Output the [X, Y] coordinate of the center of the cell containing the given text.  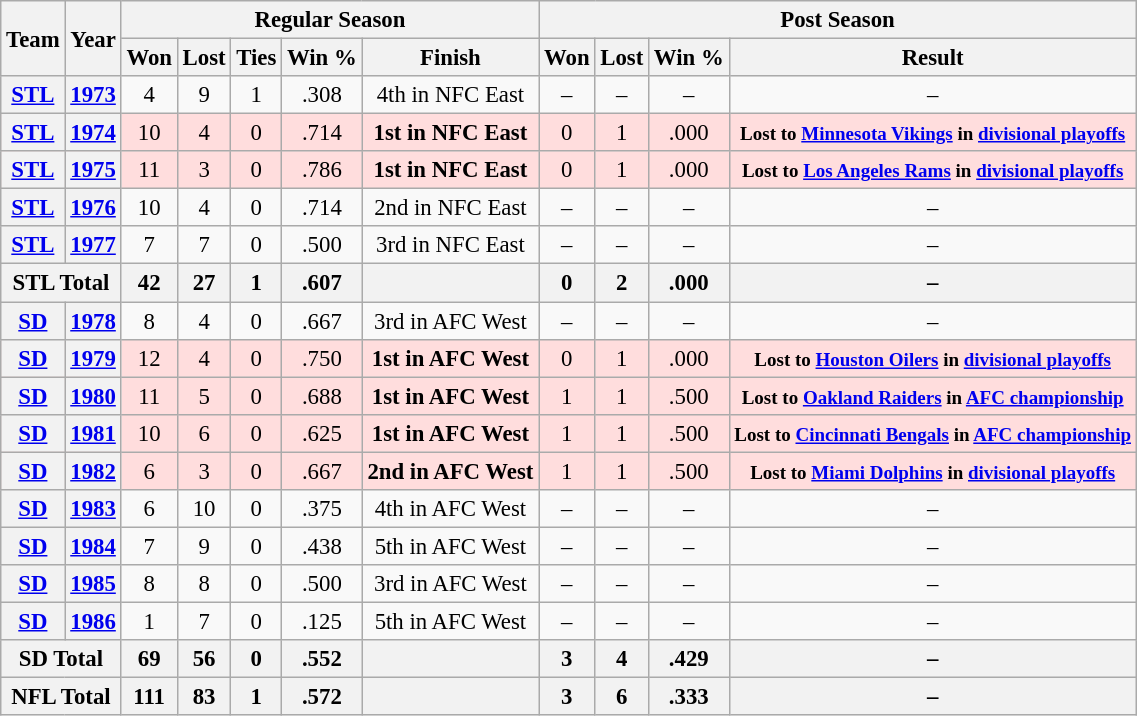
56 [204, 659]
Lost to Houston Oilers in divisional playoffs [932, 358]
1984 [93, 546]
Lost to Oakland Raiders in AFC championship [932, 396]
.688 [322, 396]
4th in NFC East [450, 95]
1976 [93, 208]
STL Total [61, 283]
.607 [322, 283]
.308 [322, 95]
1978 [93, 321]
Result [932, 58]
Lost to Miami Dolphins in divisional playoffs [932, 471]
1983 [93, 509]
4th in AFC West [450, 509]
2 [622, 283]
Ties [256, 58]
5 [204, 396]
3rd in NFC East [450, 245]
.429 [689, 659]
SD Total [61, 659]
69 [149, 659]
NFL Total [61, 697]
.375 [322, 509]
Lost to Minnesota Vikings in divisional playoffs [932, 133]
2nd in NFC East [450, 208]
.438 [322, 546]
.333 [689, 697]
.572 [322, 697]
12 [149, 358]
1975 [93, 170]
111 [149, 697]
83 [204, 697]
Post Season [838, 20]
1986 [93, 621]
.125 [322, 621]
1977 [93, 245]
1974 [93, 133]
Regular Season [330, 20]
1985 [93, 584]
42 [149, 283]
2nd in AFC West [450, 471]
.750 [322, 358]
1981 [93, 433]
1973 [93, 95]
.625 [322, 433]
Team [33, 38]
1980 [93, 396]
.552 [322, 659]
Finish [450, 58]
1982 [93, 471]
Lost to Los Angeles Rams in divisional playoffs [932, 170]
27 [204, 283]
Year [93, 38]
Lost to Cincinnati Bengals in AFC championship [932, 433]
1979 [93, 358]
.786 [322, 170]
